Extract the (x, y) coordinate from the center of the cell holding the provided text.  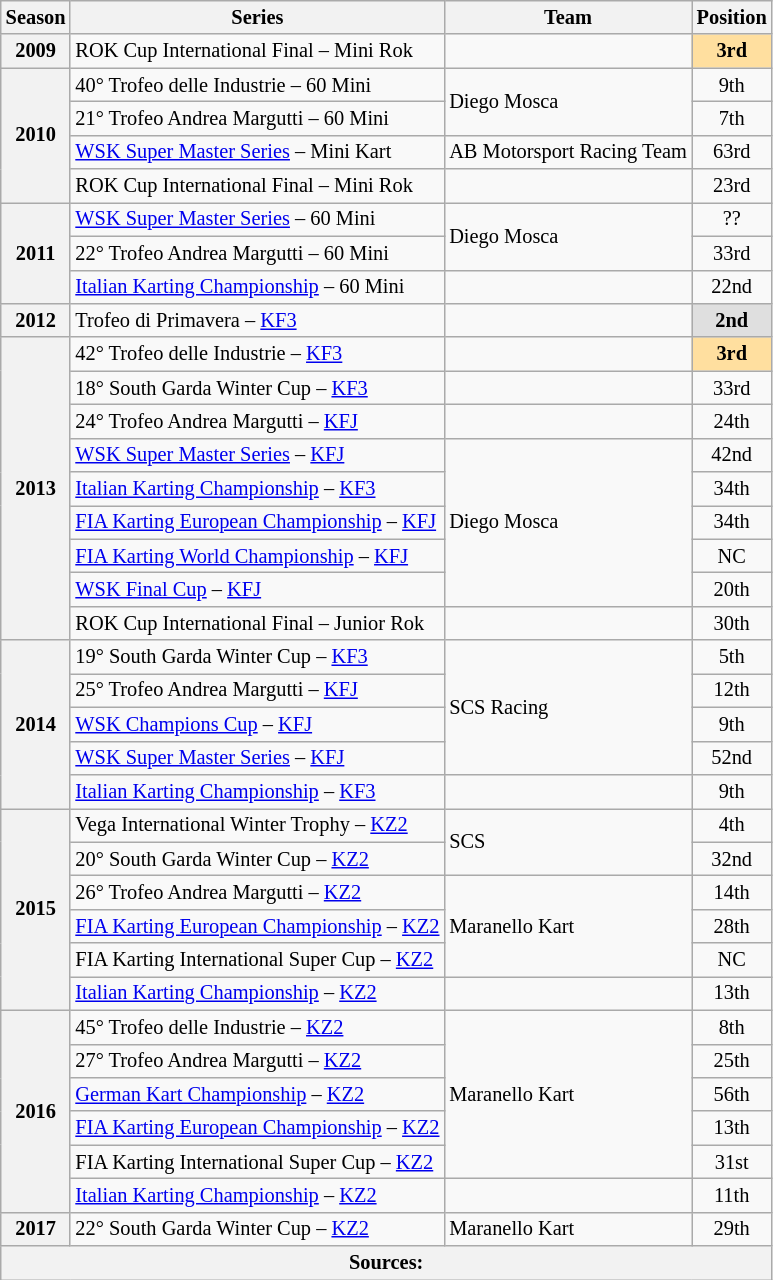
19° South Garda Winter Cup – KF3 (257, 657)
FIA Karting European Championship – KFJ (257, 522)
Sources: (386, 1263)
23rd (732, 186)
20th (732, 589)
Vega International Winter Trophy – KZ2 (257, 825)
27° Trofeo Andrea Margutti – KZ2 (257, 1061)
AB Motorsport Racing Team (568, 152)
12th (732, 690)
ROK Cup International Final – Junior Rok (257, 623)
28th (732, 926)
56th (732, 1094)
SCS (568, 842)
7th (732, 118)
30th (732, 623)
2011 (36, 252)
24th (732, 421)
20° South Garda Winter Cup – KZ2 (257, 859)
40° Trofeo delle Industrie – 60 Mini (257, 85)
4th (732, 825)
24° Trofeo Andrea Margutti – KFJ (257, 421)
2012 (36, 320)
Position (732, 17)
WSK Super Master Series – Mini Kart (257, 152)
29th (732, 1229)
63rd (732, 152)
SCS Racing (568, 708)
11th (732, 1195)
2013 (36, 488)
42° Trofeo delle Industrie – KF3 (257, 354)
14th (732, 892)
42nd (732, 455)
Season (36, 17)
Trofeo di Primavera – KF3 (257, 320)
8th (732, 1027)
21° Trofeo Andrea Margutti – 60 Mini (257, 118)
Italian Karting Championship – 60 Mini (257, 287)
25th (732, 1061)
2016 (36, 1111)
2015 (36, 909)
18° South Garda Winter Cup – KF3 (257, 388)
WSK Final Cup – KFJ (257, 589)
22° Trofeo Andrea Margutti – 60 Mini (257, 253)
Team (568, 17)
2nd (732, 320)
FIA Karting World Championship – KFJ (257, 556)
WSK Super Master Series – 60 Mini (257, 219)
?? (732, 219)
45° Trofeo delle Industrie – KZ2 (257, 1027)
2014 (36, 724)
52nd (732, 758)
31st (732, 1162)
WSK Champions Cup – KFJ (257, 724)
German Kart Championship – KZ2 (257, 1094)
32nd (732, 859)
2010 (36, 136)
Series (257, 17)
22° South Garda Winter Cup – KZ2 (257, 1229)
25° Trofeo Andrea Margutti – KFJ (257, 690)
22nd (732, 287)
2009 (36, 51)
2017 (36, 1229)
5th (732, 657)
26° Trofeo Andrea Margutti – KZ2 (257, 892)
